Output the [X, Y] coordinate of the center of the cell containing the given text.  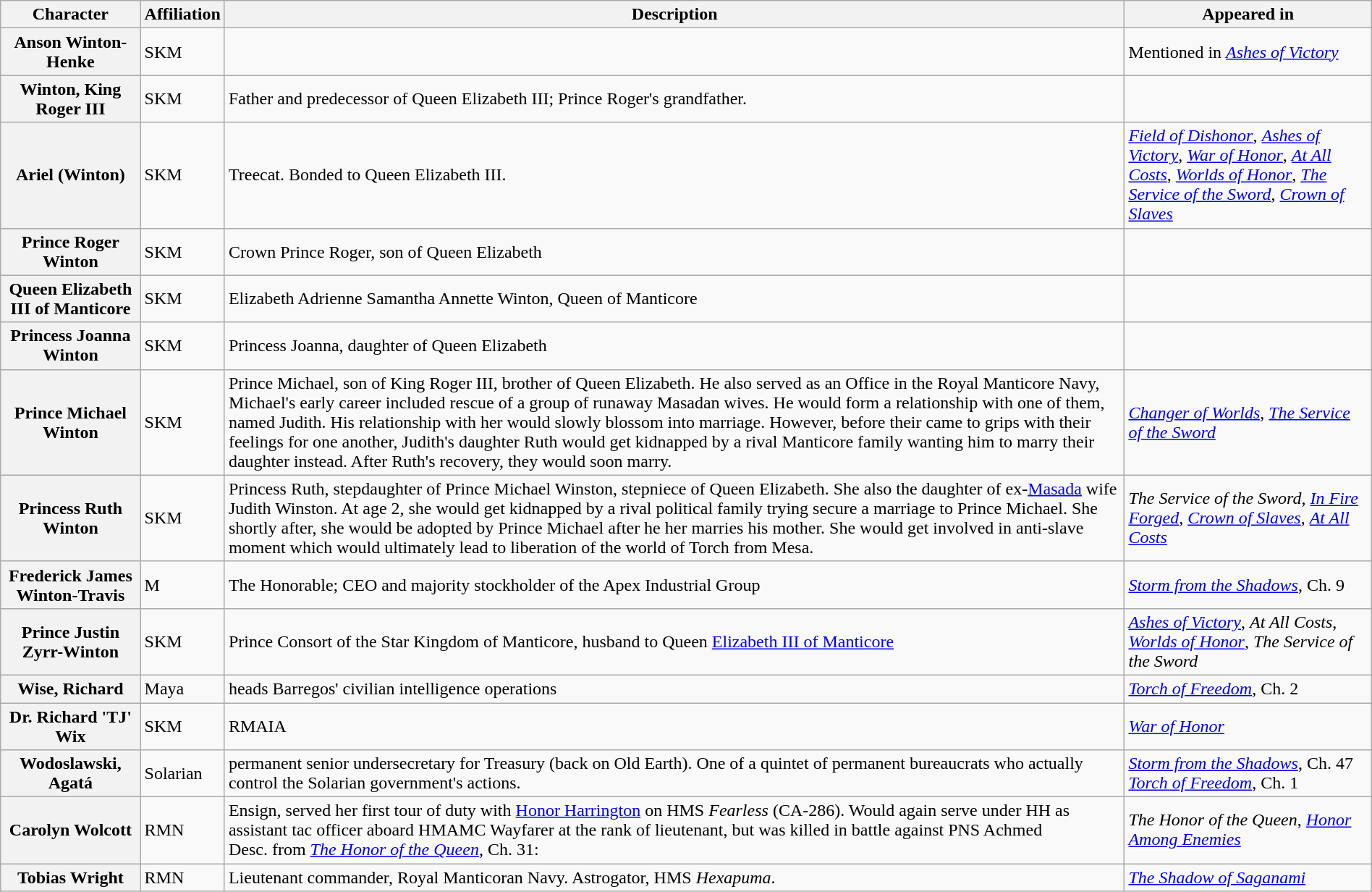
Father and predecessor of Queen Elizabeth III; Prince Roger's grandfather. [674, 98]
Storm from the Shadows, Ch. 47Torch of Freedom, Ch. 1 [1248, 773]
The Honor of the Queen, Honor Among Enemies [1248, 830]
The Honorable; CEO and majority stockholder of the Apex Industrial Group [674, 585]
Prince Consort of the Star Kingdom of Manticore, husband to Queen Elizabeth III of Manticore [674, 641]
heads Barregos' civilian intelligence operations [674, 689]
War of Honor [1248, 725]
Princess Joanna Winton [71, 346]
Wise, Richard [71, 689]
Ashes of Victory, At All Costs, Worlds of Honor, The Service of the Sword [1248, 641]
Affiliation [182, 14]
Prince Roger Winton [71, 252]
Winton, King Roger III [71, 98]
Solarian [182, 773]
Elizabeth Adrienne Samantha Annette Winton, Queen of Manticore [674, 298]
Tobias Wright [71, 878]
Prince Justin Zyrr-Winton [71, 641]
Carolyn Wolcott [71, 830]
Description [674, 14]
M [182, 585]
Storm from the Shadows, Ch. 9 [1248, 585]
Frederick James Winton-Travis [71, 585]
Treecat. Bonded to Queen Elizabeth III. [674, 175]
Princess Joanna, daughter of Queen Elizabeth [674, 346]
Queen Elizabeth III of Manticore [71, 298]
Ariel (Winton) [71, 175]
The Shadow of Saganami [1248, 878]
Lieutenant commander, Royal Manticoran Navy. Astrogator, HMS Hexapuma. [674, 878]
Dr. Richard 'TJ' Wix [71, 725]
Mentioned in Ashes of Victory [1248, 52]
The Service of the Sword, In Fire Forged, Crown of Slaves, At All Costs [1248, 518]
RMAIA [674, 725]
Maya [182, 689]
Crown Prince Roger, son of Queen Elizabeth [674, 252]
Prince Michael Winton [71, 422]
Wodoslawski, Agatá [71, 773]
Field of Dishonor, Ashes of Victory, War of Honor, At All Costs, Worlds of Honor, The Service of the Sword, Crown of Slaves [1248, 175]
Princess Ruth Winton [71, 518]
Torch of Freedom, Ch. 2 [1248, 689]
Appeared in [1248, 14]
Anson Winton-Henke [71, 52]
Character [71, 14]
Changer of Worlds, The Service of the Sword [1248, 422]
